Identify which cell holds the provided text, then report its (x, y) central coordinate. 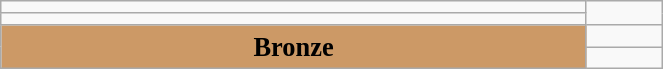
Bronze (294, 46)
